Identify which cell holds the provided text, then report its (x, y) central coordinate. 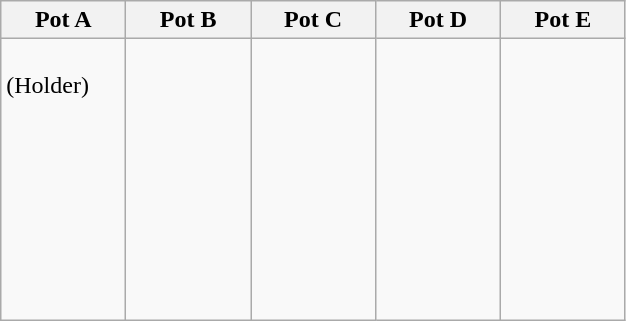
(Holder) (64, 180)
Pot D (438, 20)
Pot B (188, 20)
Pot E (562, 20)
Pot C (314, 20)
Pot A (64, 20)
